From the cell containing the given text, extract its center point as (x, y) coordinate. 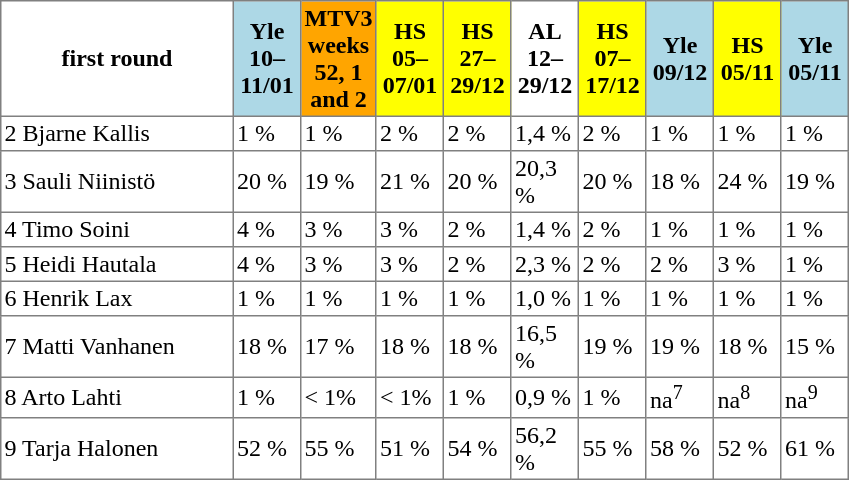
2 Bjarne Kallis (117, 133)
AL 12–29/12 (545, 59)
Yle 10–11/01 (267, 59)
17 % (338, 347)
24 % (748, 182)
56,2 % (545, 449)
8 Arto Lahti (117, 398)
21 % (410, 182)
Yle 05/11 (815, 59)
7 Matti Vanhanen (117, 347)
6 Henrik Lax (117, 298)
15 % (815, 347)
54 % (478, 449)
2,3 % (545, 264)
5 Heidi Hautala (117, 264)
1,0 % (545, 298)
3 Sauli Niinistö (117, 182)
na8 (748, 398)
HS 05/11 (748, 59)
na7 (680, 398)
HS 07–17/12 (613, 59)
first round (117, 59)
na9 (815, 398)
4 Timo Soini (117, 229)
0,9 % (545, 398)
58 % (680, 449)
HS 27–29/12 (478, 59)
51 % (410, 449)
9 Tarja Halonen (117, 449)
MTV3 weeks 52, 1 and 2 (338, 59)
61 % (815, 449)
20,3 % (545, 182)
16,5 % (545, 347)
Yle 09/12 (680, 59)
HS 05–07/01 (410, 59)
